Find where the given text appears and provide that cell's center as [X, Y] coordinate. 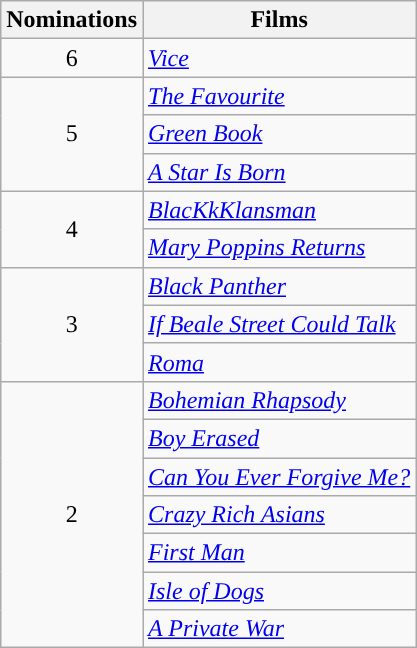
Green Book [278, 134]
Films [278, 20]
3 [72, 324]
A Private War [278, 629]
First Man [278, 553]
Roma [278, 362]
Isle of Dogs [278, 591]
Can You Ever Forgive Me? [278, 477]
The Favourite [278, 96]
A Star Is Born [278, 172]
6 [72, 58]
BlacKkKlansman [278, 210]
Nominations [72, 20]
Crazy Rich Asians [278, 515]
5 [72, 134]
Black Panther [278, 286]
4 [72, 229]
Vice [278, 58]
Boy Erased [278, 438]
2 [72, 514]
Bohemian Rhapsody [278, 400]
Mary Poppins Returns [278, 248]
If Beale Street Could Talk [278, 324]
